From the cell containing the given text, extract its center point as [X, Y] coordinate. 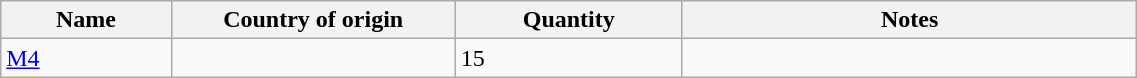
15 [568, 58]
M4 [86, 58]
Notes [909, 20]
Name [86, 20]
Quantity [568, 20]
Country of origin [313, 20]
